For the text-containing cell, return its midpoint in (x, y) coordinate format. 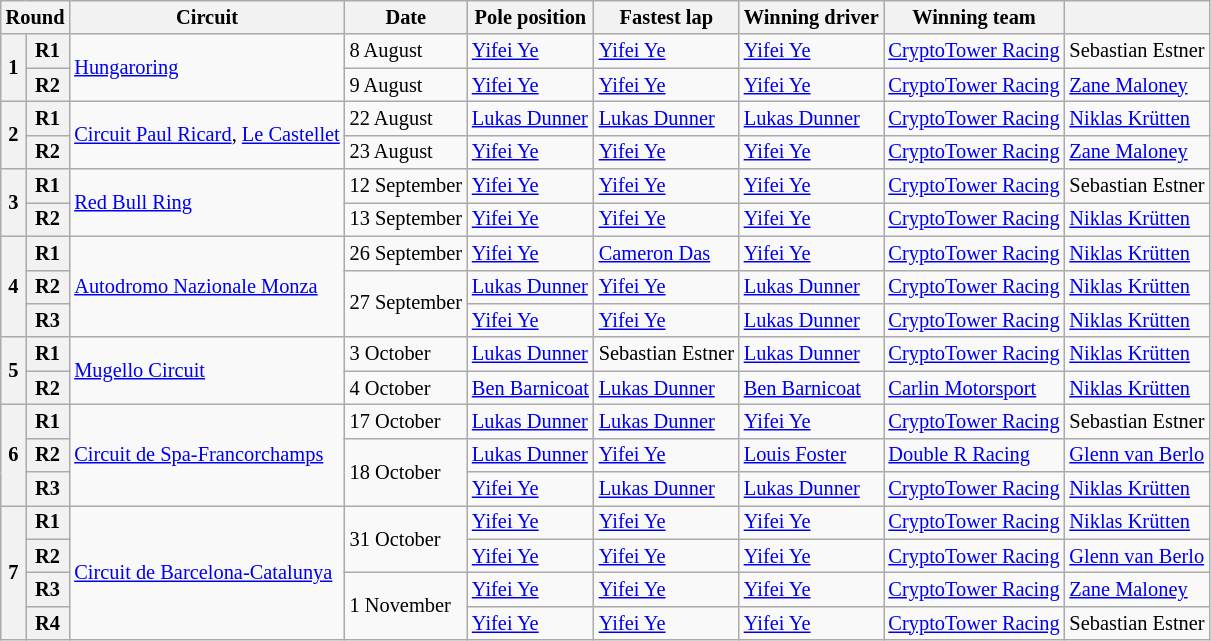
Cameron Das (666, 253)
26 September (406, 253)
Hungaroring (206, 68)
8 August (406, 51)
27 September (406, 304)
23 August (406, 152)
Winning driver (812, 17)
Autodromo Nazionale Monza (206, 286)
Carlin Motorsport (974, 388)
Circuit de Barcelona-Catalunya (206, 572)
Fastest lap (666, 17)
2 (14, 134)
R4 (48, 623)
13 September (406, 219)
Circuit (206, 17)
Date (406, 17)
12 September (406, 186)
4 October (406, 388)
31 October (406, 538)
Mugello Circuit (206, 370)
9 August (406, 85)
3 (14, 202)
Circuit Paul Ricard, Le Castellet (206, 134)
1 (14, 68)
Round (36, 17)
1 November (406, 606)
17 October (406, 421)
5 (14, 370)
18 October (406, 472)
Louis Foster (812, 455)
Winning team (974, 17)
3 October (406, 354)
Double R Racing (974, 455)
Red Bull Ring (206, 202)
Pole position (530, 17)
4 (14, 286)
22 August (406, 118)
Circuit de Spa-Francorchamps (206, 454)
6 (14, 454)
7 (14, 572)
